Extract the (X, Y) coordinate from the center of the cell holding the provided text.  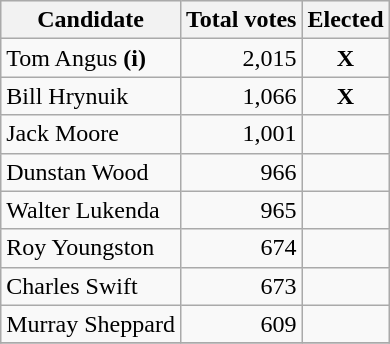
Murray Sheppard (91, 324)
Walter Lukenda (91, 210)
Elected (346, 20)
Tom Angus (i) (91, 58)
Roy Youngston (91, 248)
Jack Moore (91, 134)
965 (241, 210)
1,001 (241, 134)
Total votes (241, 20)
609 (241, 324)
Dunstan Wood (91, 172)
966 (241, 172)
Bill Hrynuik (91, 96)
674 (241, 248)
Charles Swift (91, 286)
Candidate (91, 20)
673 (241, 286)
1,066 (241, 96)
2,015 (241, 58)
